Locate the cell with the specified text and output its [x, y] center coordinate. 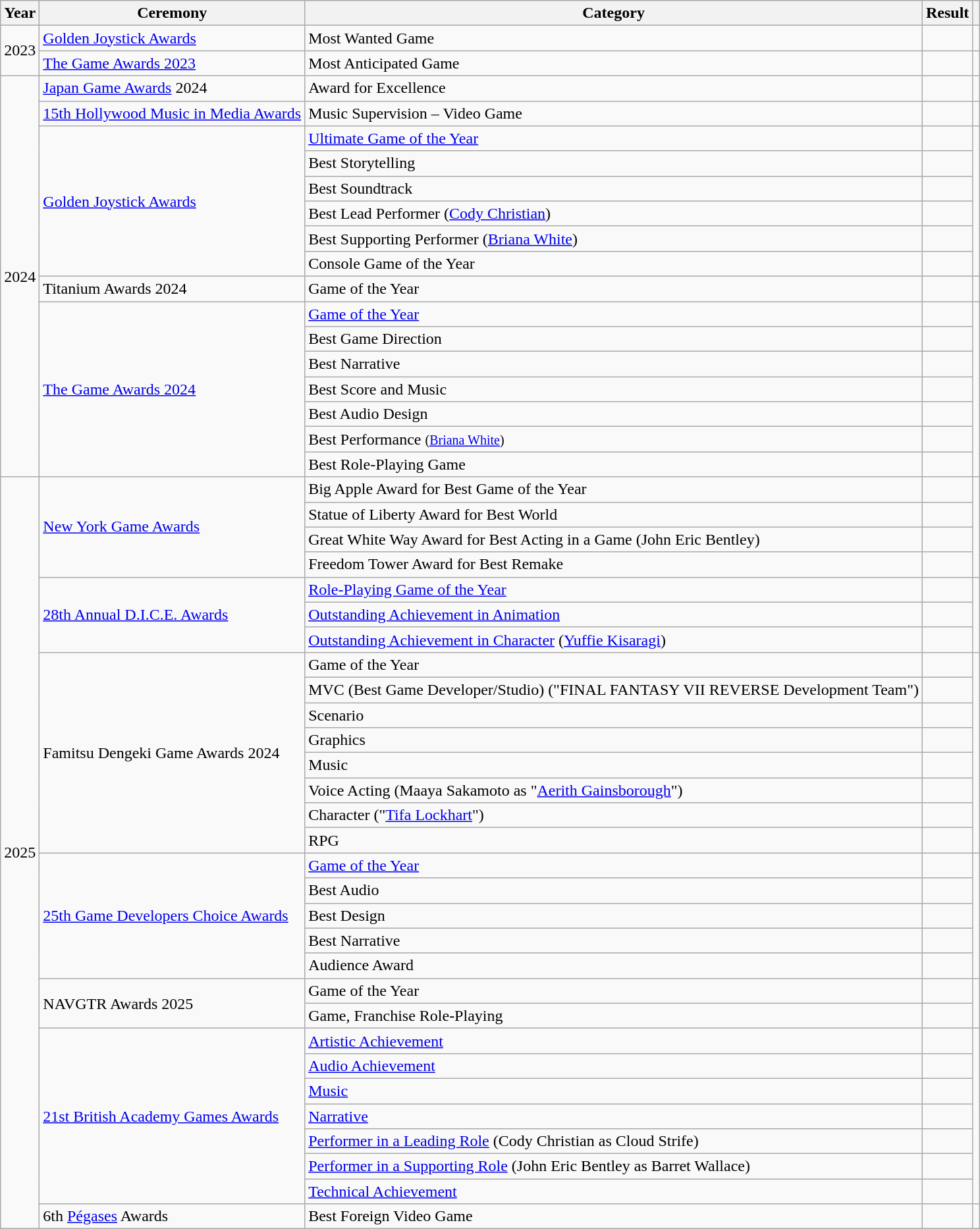
Best Score and Music [614, 389]
Graphics [614, 740]
Ceremony [173, 13]
Great White Way Award for Best Acting in a Game (John Eric Bentley) [614, 539]
Best Soundtrack [614, 188]
Narrative [614, 1116]
Result [947, 13]
Console Game of the Year [614, 263]
Performer in a Leading Role (Cody Christian as Cloud Strife) [614, 1141]
Titanium Awards 2024 [173, 288]
Award for Excellence [614, 88]
Outstanding Achievement in Character (Yuffie Kisaragi) [614, 640]
2025 [20, 853]
Best Storytelling [614, 163]
21st British Academy Games Awards [173, 1116]
Year [20, 13]
Big Apple Award for Best Game of the Year [614, 489]
Best Role-Playing Game [614, 464]
Scenario [614, 715]
Ultimate Game of the Year [614, 138]
Best Audio Design [614, 414]
Voice Acting (Maaya Sakamoto as "Aerith Gainsborough") [614, 790]
Best Design [614, 915]
Music Supervision – Video Game [614, 113]
New York Game Awards [173, 527]
Freedom Tower Award for Best Remake [614, 564]
Outstanding Achievement in Animation [614, 614]
RPG [614, 840]
Best Lead Performer (Cody Christian) [614, 213]
Performer in a Supporting Role (John Eric Bentley as Barret Wallace) [614, 1166]
Statue of Liberty Award for Best World [614, 514]
The Game Awards 2023 [173, 63]
Most Wanted Game [614, 38]
Role-Playing Game of the Year [614, 589]
Best Game Direction [614, 339]
NAVGTR Awards 2025 [173, 1003]
MVC (Best Game Developer/Studio) ("FINAL FANTASY VII REVERSE Development Team") [614, 690]
2023 [20, 51]
Famitsu Dengeki Game Awards 2024 [173, 752]
The Game Awards 2024 [173, 389]
Best Foreign Video Game [614, 1216]
Most Anticipated Game [614, 63]
Category [614, 13]
Japan Game Awards 2024 [173, 88]
2024 [20, 277]
Best Supporting Performer (Briana White) [614, 238]
28th Annual D.I.C.E. Awards [173, 614]
Game, Franchise Role-Playing [614, 1016]
Audio Achievement [614, 1066]
15th Hollywood Music in Media Awards [173, 113]
Artistic Achievement [614, 1041]
Character ("Tifa Lockhart") [614, 815]
Audience Award [614, 966]
25th Game Developers Choice Awards [173, 915]
Technical Achievement [614, 1191]
Best Performance (Briana White) [614, 439]
6th Pégases Awards [173, 1216]
Best Audio [614, 890]
